Search for the cell housing the specified text and yield its [X, Y] center coordinate. 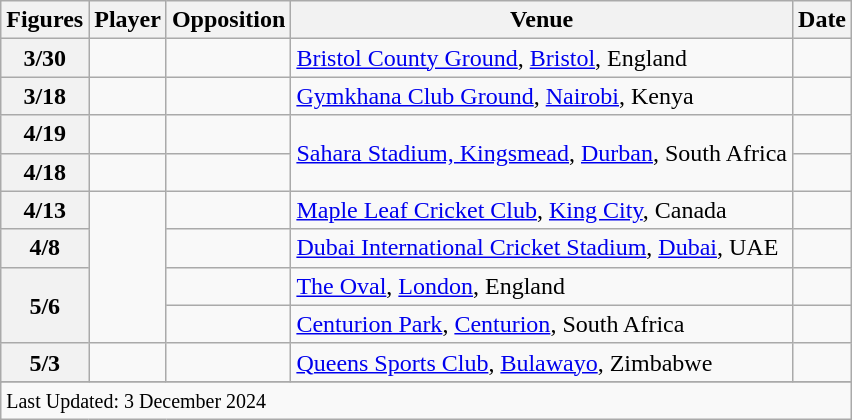
Queens Sports Club, Bulawayo, Zimbabwe [542, 362]
Venue [542, 20]
4/18 [45, 172]
Date [822, 20]
3/18 [45, 96]
Centurion Park, Centurion, South Africa [542, 324]
Player [128, 20]
5/3 [45, 362]
Opposition [228, 20]
Maple Leaf Cricket Club, King City, Canada [542, 210]
The Oval, London, England [542, 286]
4/19 [45, 134]
Figures [45, 20]
Dubai International Cricket Stadium, Dubai, UAE [542, 248]
5/6 [45, 305]
Sahara Stadium, Kingsmead, Durban, South Africa [542, 153]
4/8 [45, 248]
4/13 [45, 210]
Last Updated: 3 December 2024 [426, 400]
3/30 [45, 58]
Bristol County Ground, Bristol, England [542, 58]
Gymkhana Club Ground, Nairobi, Kenya [542, 96]
